Pinpoint the cell where the given text exists, returning its [X, Y] midpoint coordinate. 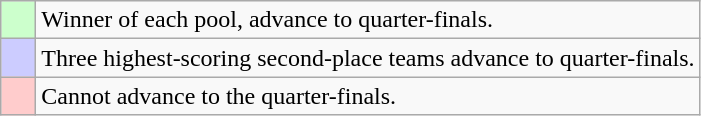
Three highest-scoring second-place teams advance to quarter-finals. [368, 58]
Winner of each pool, advance to quarter-finals. [368, 20]
Cannot advance to the quarter-finals. [368, 96]
